Detect which cell encompasses the target text, then output its [x, y] center coordinate. 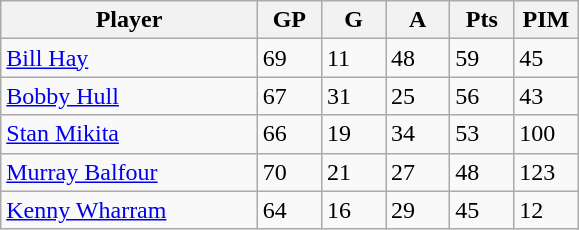
100 [546, 134]
66 [289, 134]
67 [289, 96]
59 [482, 58]
GP [289, 20]
34 [418, 134]
PIM [546, 20]
Kenny Wharram [130, 210]
19 [353, 134]
Bobby Hull [130, 96]
11 [353, 58]
43 [546, 96]
Stan Mikita [130, 134]
25 [418, 96]
Player [130, 20]
69 [289, 58]
53 [482, 134]
64 [289, 210]
Bill Hay [130, 58]
70 [289, 172]
29 [418, 210]
56 [482, 96]
27 [418, 172]
123 [546, 172]
Murray Balfour [130, 172]
31 [353, 96]
21 [353, 172]
Pts [482, 20]
A [418, 20]
G [353, 20]
16 [353, 210]
12 [546, 210]
